Capture the cell that displays the provided text and extract its (x, y) central coordinate. 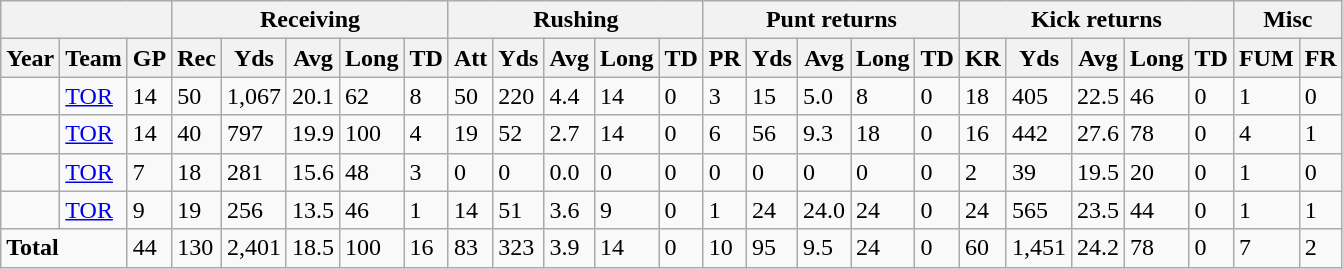
1,067 (254, 96)
24.2 (1098, 248)
442 (1038, 134)
Punt returns (831, 20)
Rec (197, 58)
Rushing (576, 20)
48 (372, 172)
281 (254, 172)
Misc (1288, 20)
323 (518, 248)
FR (1320, 58)
15.6 (312, 172)
27.6 (1098, 134)
39 (1038, 172)
13.5 (312, 210)
5.0 (824, 96)
130 (197, 248)
24.0 (824, 210)
56 (772, 134)
Kick returns (1096, 20)
3.9 (570, 248)
Att (470, 58)
40 (197, 134)
83 (470, 248)
0.0 (570, 172)
9.5 (824, 248)
18.5 (312, 248)
15 (772, 96)
4.4 (570, 96)
52 (518, 134)
6 (724, 134)
Receiving (310, 20)
95 (772, 248)
797 (254, 134)
405 (1038, 96)
FUM (1266, 58)
9.3 (824, 134)
19.5 (1098, 172)
220 (518, 96)
Year (30, 58)
1,451 (1038, 248)
60 (982, 248)
51 (518, 210)
22.5 (1098, 96)
3.6 (570, 210)
20 (1157, 172)
2,401 (254, 248)
565 (1038, 210)
PR (724, 58)
62 (372, 96)
256 (254, 210)
20.1 (312, 96)
Total (64, 248)
10 (724, 248)
GP (149, 58)
2.7 (570, 134)
KR (982, 58)
19.9 (312, 134)
23.5 (1098, 210)
Team (94, 58)
